Capture the cell that displays the provided text and extract its [X, Y] central coordinate. 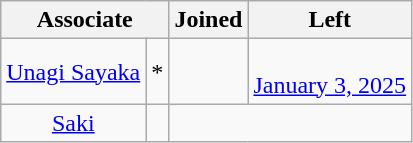
* [158, 72]
Joined [208, 20]
Unagi Sayaka [74, 72]
January 3, 2025 [330, 72]
Saki [74, 123]
Associate [85, 20]
Left [330, 20]
